Return the (X, Y) coordinate for the center point of the cell that contains the specified text.  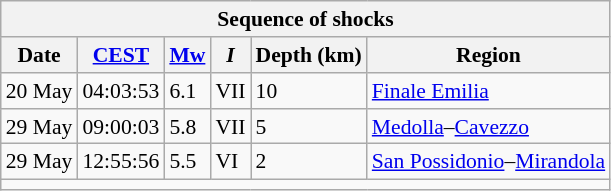
5.5 (187, 162)
5.8 (187, 126)
20 May (40, 91)
VI (230, 162)
5 (309, 126)
Date (40, 55)
San Possidonio–Mirandola (488, 162)
04:03:53 (120, 91)
6.1 (187, 91)
10 (309, 91)
12:55:56 (120, 162)
2 (309, 162)
Sequence of shocks (306, 19)
Medolla–Cavezzo (488, 126)
I (230, 55)
Region (488, 55)
Mw (187, 55)
Finale Emilia (488, 91)
Depth (km) (309, 55)
09:00:03 (120, 126)
CEST (120, 55)
